Pinpoint the cell where the given text exists, returning its (x, y) midpoint coordinate. 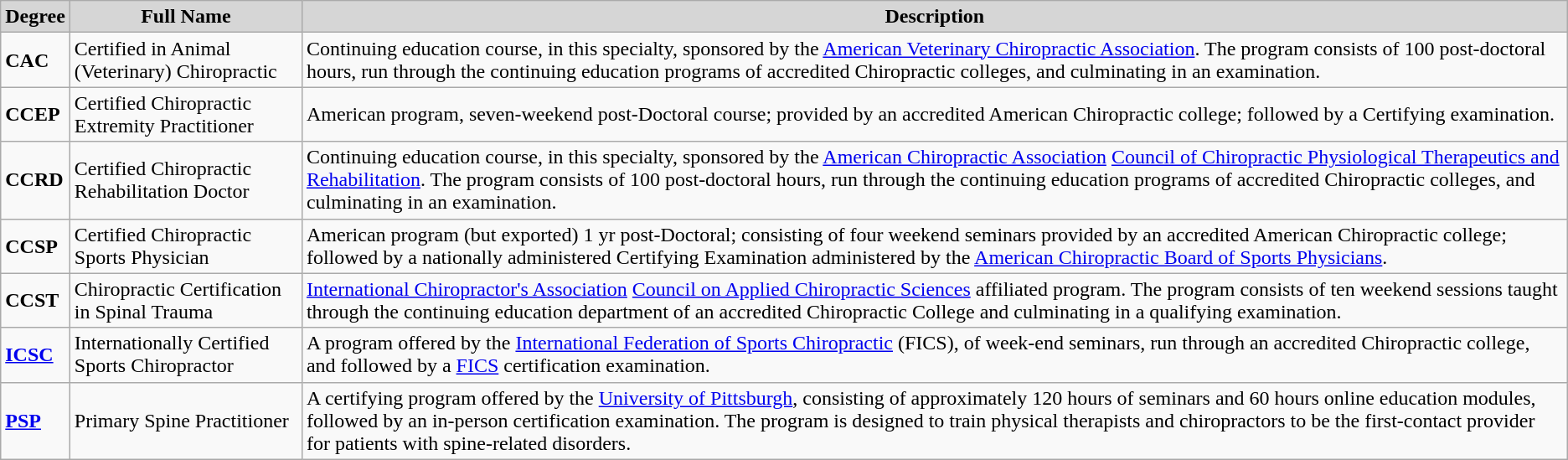
Description (935, 17)
Internationally Certified Sports Chiropractor (186, 355)
Certified Chiropractic Sports Physician (186, 246)
PSP (35, 421)
Certified Chiropractic Extremity Practitioner (186, 114)
Certified in Animal (Veterinary) Chiropractic (186, 60)
CCSP (35, 246)
CAC (35, 60)
Full Name (186, 17)
Certified Chiropractic Rehabilitation Doctor (186, 180)
Primary Spine Practitioner (186, 421)
Chiropractic Certification in Spinal Trauma (186, 300)
ICSC (35, 355)
American program, seven-weekend post-Doctoral course; provided by an accredited American Chiropractic college; followed by a Certifying examination. (935, 114)
CCRD (35, 180)
Degree (35, 17)
CCEP (35, 114)
CCST (35, 300)
